Detect which cell encompasses the target text, then output its [x, y] center coordinate. 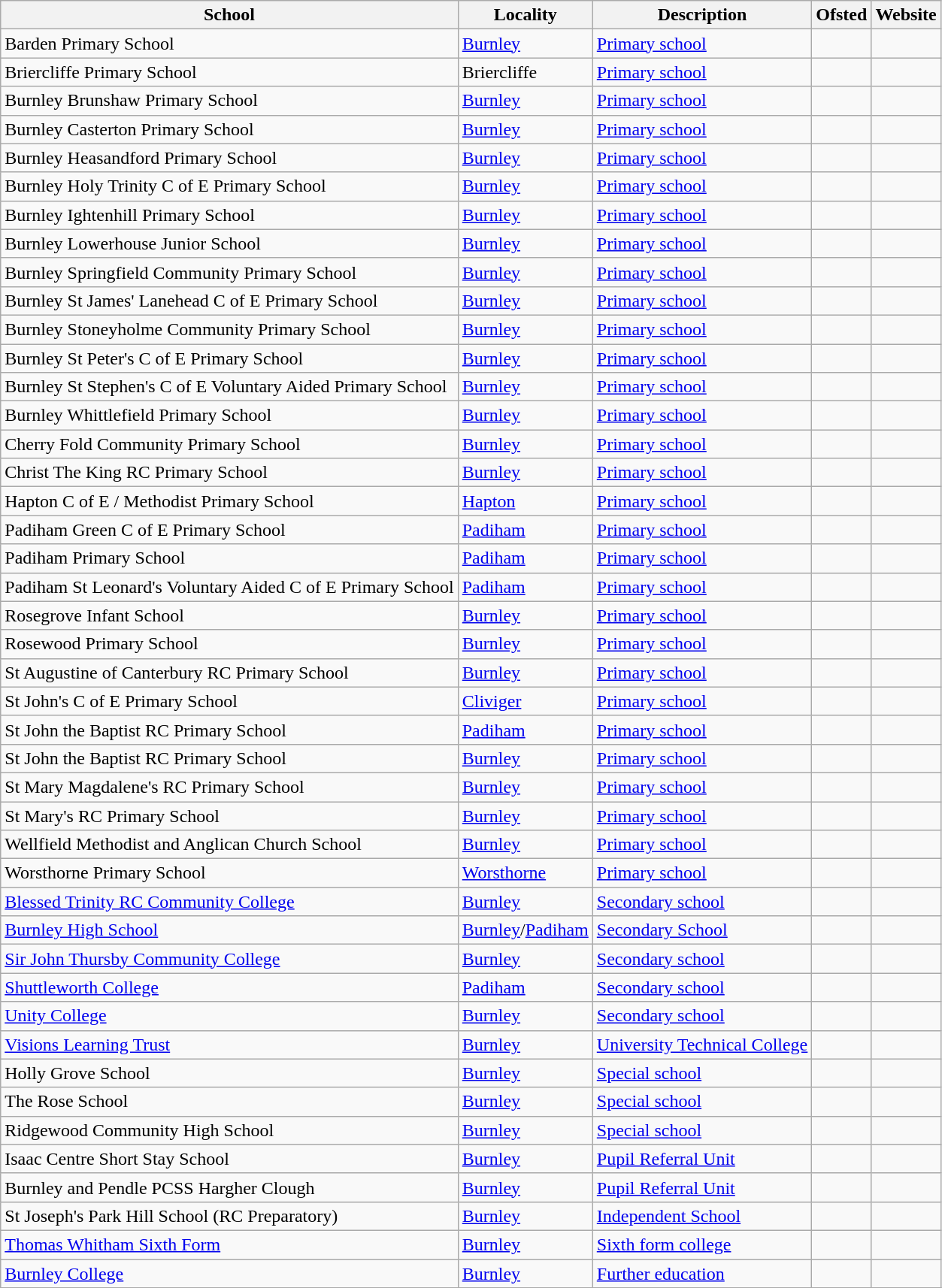
Padiham Primary School [229, 558]
Locality [525, 15]
Burnley Stoneyholme Community Primary School [229, 329]
Worsthorne [525, 873]
Cherry Fold Community Primary School [229, 444]
Barden Primary School [229, 44]
Unity College [229, 1016]
Thomas Whitham Sixth Form [229, 1244]
Burnley St James' Lanehead C of E Primary School [229, 301]
Rosegrove Infant School [229, 615]
Burnley Whittlefield Primary School [229, 416]
St Joseph's Park Hill School (RC Preparatory) [229, 1216]
Worsthorne Primary School [229, 873]
Hapton C of E / Methodist Primary School [229, 501]
St Augustine of Canterbury RC Primary School [229, 673]
Isaac Centre Short Stay School [229, 1159]
Further education [702, 1274]
Blessed Trinity RC Community College [229, 902]
Briercliffe Primary School [229, 72]
Visions Learning Trust [229, 1045]
Description [702, 15]
University Technical College [702, 1045]
Briercliffe [525, 72]
Wellfield Methodist and Anglican Church School [229, 845]
Burnley Lowerhouse Junior School [229, 243]
Burnley St Stephen's C of E Voluntary Aided Primary School [229, 387]
Independent School [702, 1216]
Burnley Casterton Primary School [229, 129]
St John's C of E Primary School [229, 701]
Holly Grove School [229, 1073]
Secondary School [702, 930]
Ofsted [842, 15]
School [229, 15]
Burnley/Padiham [525, 930]
Burnley Heasandford Primary School [229, 158]
St Mary's RC Primary School [229, 815]
Rosewood Primary School [229, 644]
Website [906, 15]
Padiham Green C of E Primary School [229, 530]
Burnley College [229, 1274]
Burnley Holy Trinity C of E Primary School [229, 186]
Shuttleworth College [229, 987]
Burnley and Pendle PCSS Hargher Clough [229, 1187]
Ridgewood Community High School [229, 1130]
St Mary Magdalene's RC Primary School [229, 787]
Cliviger [525, 701]
Burnley Brunshaw Primary School [229, 101]
Hapton [525, 501]
Burnley Ightenhill Primary School [229, 215]
Burnley Springfield Community Primary School [229, 272]
The Rose School [229, 1102]
Burnley St Peter's C of E Primary School [229, 358]
Sixth form college [702, 1244]
Burnley High School [229, 930]
Sir John Thursby Community College [229, 959]
Christ The King RC Primary School [229, 473]
Padiham St Leonard's Voluntary Aided C of E Primary School [229, 587]
